For the text-containing cell, return its midpoint in [X, Y] coordinate format. 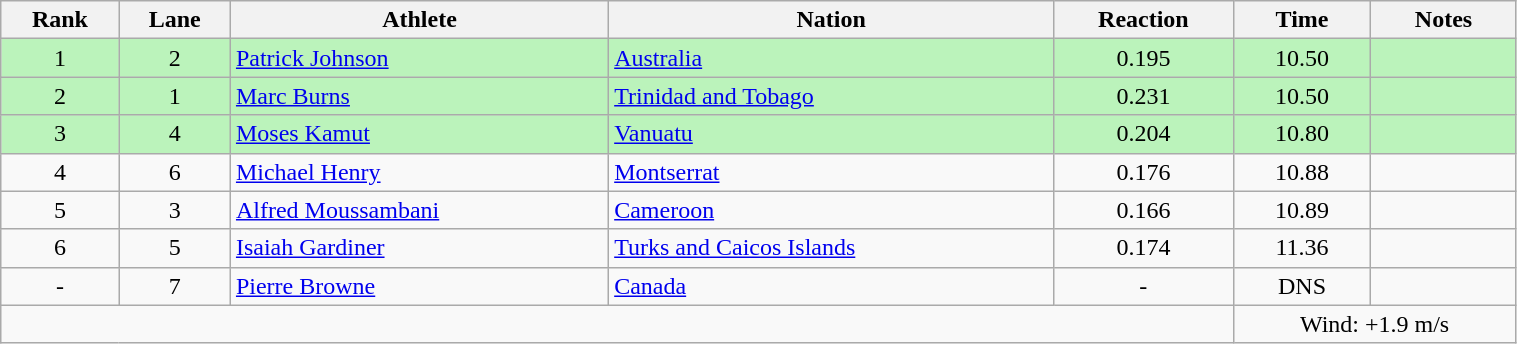
Athlete [419, 20]
Reaction [1144, 20]
10.88 [1302, 172]
Australia [832, 58]
Marc Burns [419, 96]
0.204 [1144, 134]
Notes [1444, 20]
Trinidad and Tobago [832, 96]
7 [174, 286]
Rank [60, 20]
Turks and Caicos Islands [832, 248]
Isaiah Gardiner [419, 248]
Vanuatu [832, 134]
Lane [174, 20]
Time [1302, 20]
Wind: +1.9 m/s [1374, 324]
10.89 [1302, 210]
0.231 [1144, 96]
Canada [832, 286]
0.166 [1144, 210]
Patrick Johnson [419, 58]
DNS [1302, 286]
0.195 [1144, 58]
Cameroon [832, 210]
Nation [832, 20]
11.36 [1302, 248]
Moses Kamut [419, 134]
0.174 [1144, 248]
Alfred Moussambani [419, 210]
Pierre Browne [419, 286]
Michael Henry [419, 172]
Montserrat [832, 172]
10.80 [1302, 134]
0.176 [1144, 172]
